Provide the [X, Y] coordinate of the cell's center where the given text is located.  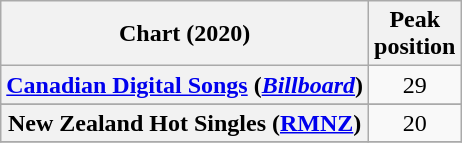
Canadian Digital Songs (Billboard) [185, 85]
Peakposition [415, 34]
New Zealand Hot Singles (RMNZ) [185, 123]
Chart (2020) [185, 34]
29 [415, 85]
20 [415, 123]
